Detect which cell encompasses the target text, then output its (x, y) center coordinate. 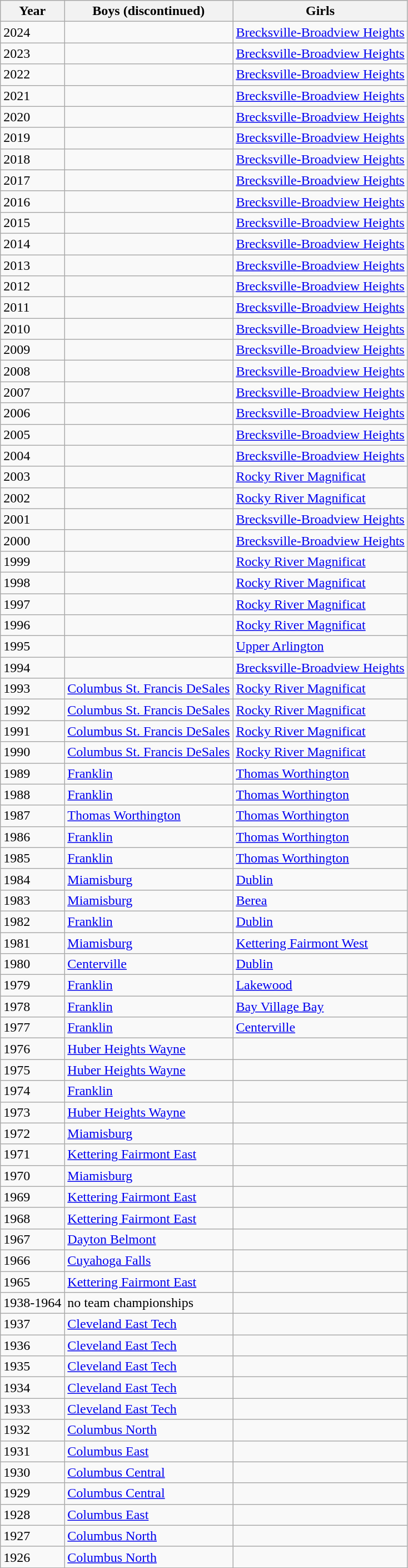
2007 (32, 392)
1935 (32, 1367)
2010 (32, 329)
1937 (32, 1324)
1969 (32, 1197)
2009 (32, 350)
1967 (32, 1239)
1929 (32, 1493)
2020 (32, 117)
2011 (32, 308)
1984 (32, 879)
2014 (32, 244)
1975 (32, 1070)
2017 (32, 180)
1973 (32, 1112)
1931 (32, 1451)
1992 (32, 710)
1998 (32, 583)
Boys (discontinued) (149, 11)
2002 (32, 498)
1936 (32, 1345)
1980 (32, 964)
1974 (32, 1091)
2003 (32, 477)
Lakewood (320, 985)
1971 (32, 1155)
1930 (32, 1472)
1987 (32, 816)
2013 (32, 265)
2019 (32, 138)
2006 (32, 413)
2021 (32, 96)
1968 (32, 1218)
1926 (32, 1557)
1989 (32, 773)
1983 (32, 900)
2008 (32, 371)
1932 (32, 1430)
1982 (32, 921)
Dayton Belmont (149, 1239)
1999 (32, 561)
1988 (32, 795)
1933 (32, 1409)
2016 (32, 201)
1995 (32, 647)
1976 (32, 1049)
1981 (32, 943)
1927 (32, 1536)
1996 (32, 625)
1978 (32, 1007)
no team championships (149, 1303)
1986 (32, 837)
2000 (32, 540)
2012 (32, 287)
1991 (32, 731)
2018 (32, 159)
Girls (320, 11)
Berea (320, 900)
2004 (32, 456)
2023 (32, 53)
1972 (32, 1133)
2024 (32, 32)
1970 (32, 1176)
2005 (32, 435)
1938-1964 (32, 1303)
2015 (32, 223)
1979 (32, 985)
1966 (32, 1260)
2001 (32, 519)
Cuyahoga Falls (149, 1260)
1934 (32, 1388)
1965 (32, 1281)
2022 (32, 75)
1985 (32, 858)
Upper Arlington (320, 647)
1990 (32, 752)
1928 (32, 1515)
1993 (32, 689)
1997 (32, 604)
Bay Village Bay (320, 1007)
Kettering Fairmont West (320, 943)
1977 (32, 1028)
Year (32, 11)
1994 (32, 668)
